Determine the (X, Y) coordinate at the center of the cell enclosing the given text.  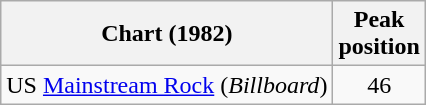
Peakposition (379, 34)
Chart (1982) (167, 34)
US Mainstream Rock (Billboard) (167, 85)
46 (379, 85)
